For the text-containing cell, return its midpoint in [x, y] coordinate format. 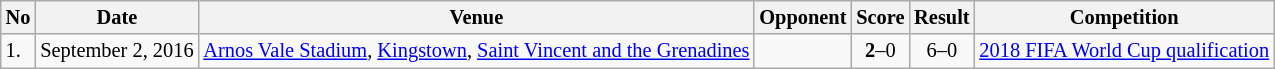
2–0 [880, 51]
Arnos Vale Stadium, Kingstown, Saint Vincent and the Grenadines [476, 51]
No [18, 17]
September 2, 2016 [116, 51]
Result [942, 17]
Score [880, 17]
Date [116, 17]
Opponent [802, 17]
Venue [476, 17]
2018 FIFA World Cup qualification [1124, 51]
Competition [1124, 17]
1. [18, 51]
6–0 [942, 51]
